Pinpoint the cell where the given text exists, returning its (x, y) midpoint coordinate. 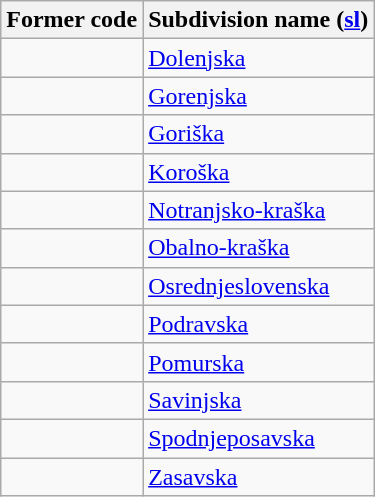
Dolenjska (258, 58)
Podravska (258, 324)
Osrednjeslovenska (258, 286)
Savinjska (258, 400)
Former code (72, 20)
Zasavska (258, 477)
Goriška (258, 134)
Spodnjeposavska (258, 438)
Notranjsko-kraška (258, 210)
Subdivision name (sl) (258, 20)
Gorenjska (258, 96)
Koroška (258, 172)
Pomurska (258, 362)
Obalno-kraška (258, 248)
